Return the [X, Y] coordinate for the center point of the cell that contains the specified text.  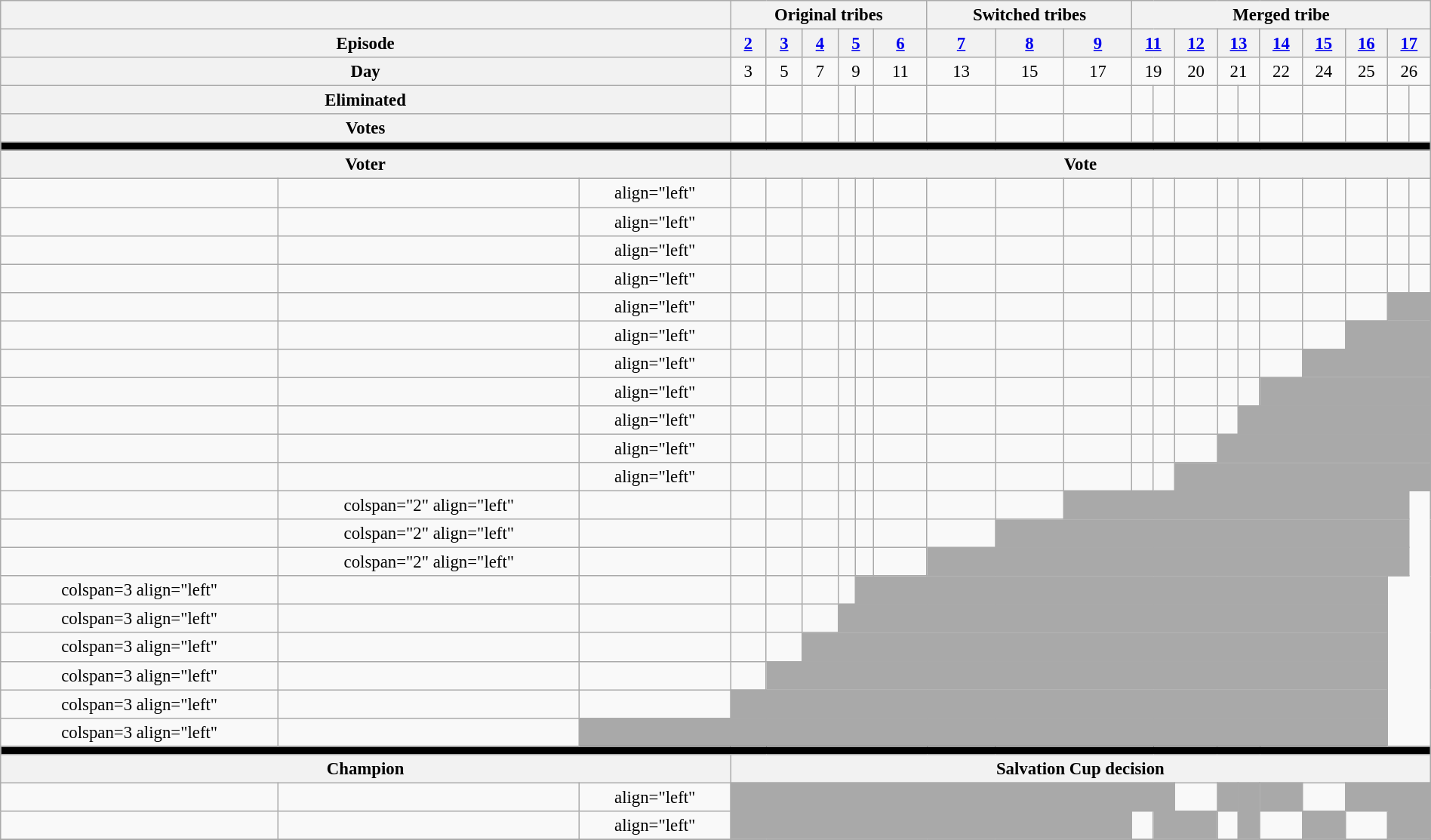
Champion [365, 769]
19 [1153, 72]
Voter [365, 165]
21 [1239, 72]
24 [1324, 72]
22 [1281, 72]
2 [749, 44]
14 [1281, 44]
Merged tribe [1282, 15]
16 [1366, 44]
Eliminated [365, 100]
4 [820, 44]
Votes [365, 128]
25 [1366, 72]
6 [901, 44]
20 [1196, 72]
26 [1408, 72]
Original tribes [829, 15]
8 [1029, 44]
Switched tribes [1029, 15]
Salvation Cup decision [1081, 769]
Day [365, 72]
Episode [365, 44]
Vote [1081, 165]
12 [1196, 44]
